For the text-containing cell, return its midpoint in (x, y) coordinate format. 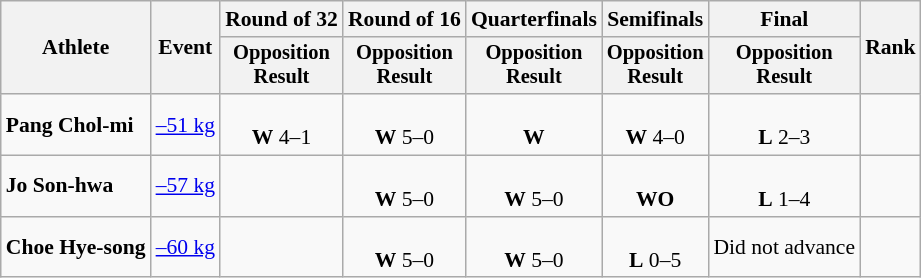
Choe Hye-song (76, 248)
Event (186, 48)
Quarterfinals (534, 19)
Jo Son-hwa (76, 186)
Pang Chol-mi (76, 124)
–60 kg (186, 248)
Did not advance (784, 248)
W 4–0 (656, 124)
L 2–3 (784, 124)
–51 kg (186, 124)
Athlete (76, 48)
W 4–1 (282, 124)
W (534, 124)
Rank (890, 48)
WO (656, 186)
–57 kg (186, 186)
L 0–5 (656, 248)
Round of 16 (404, 19)
Round of 32 (282, 19)
Final (784, 19)
Semifinals (656, 19)
L 1–4 (784, 186)
